For the text-containing cell, return its midpoint in [x, y] coordinate format. 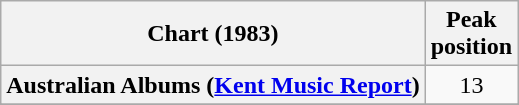
Australian Albums (Kent Music Report) [213, 85]
Chart (1983) [213, 34]
Peak position [471, 34]
13 [471, 85]
